Output the [x, y] coordinate of the center of the cell containing the given text.  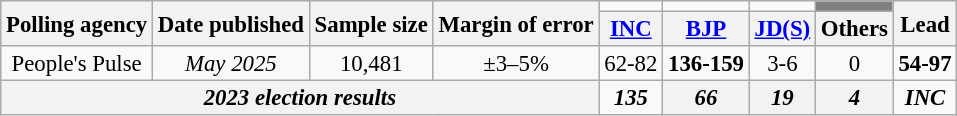
0 [855, 64]
Lead [925, 24]
Sample size [371, 24]
Others [855, 30]
19 [782, 98]
2023 election results [300, 98]
10,481 [371, 64]
Polling agency [77, 24]
4 [855, 98]
54-97 [925, 64]
Date published [230, 24]
People's Pulse [77, 64]
May 2025 [230, 64]
BJP [706, 30]
3-6 [782, 64]
±3–5% [516, 64]
62-82 [631, 64]
JD(S) [782, 30]
136-159 [706, 64]
66 [706, 98]
135 [631, 98]
Margin of error [516, 24]
